Scan for the cell matching the given text and deliver its (X, Y) coordinate at center. 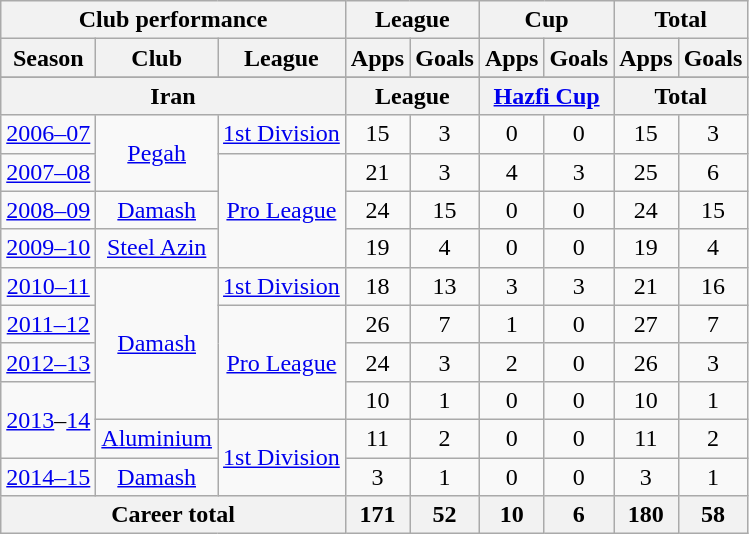
Season (48, 58)
2008–09 (48, 210)
Iran (174, 96)
16 (713, 286)
Steel Azin (157, 248)
58 (713, 515)
2012–13 (48, 362)
Club (157, 58)
2007–08 (48, 172)
Career total (174, 515)
Club performance (174, 20)
2013–14 (48, 419)
Hazfi Cup (546, 96)
13 (445, 286)
180 (646, 515)
171 (377, 515)
25 (646, 172)
2009–10 (48, 248)
52 (445, 515)
Pegah (157, 153)
27 (646, 324)
18 (377, 286)
2010–11 (48, 286)
Cup (546, 20)
2014–15 (48, 477)
Aluminium (157, 438)
2011–12 (48, 324)
2006–07 (48, 134)
